For the text-containing cell, return its midpoint in (X, Y) coordinate format. 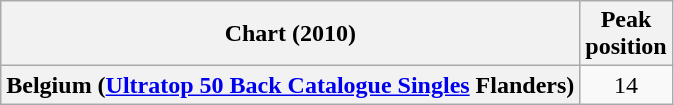
Peakposition (626, 34)
Belgium (Ultratop 50 Back Catalogue Singles Flanders) (290, 85)
14 (626, 85)
Chart (2010) (290, 34)
